Capture the cell that displays the provided text and extract its (x, y) central coordinate. 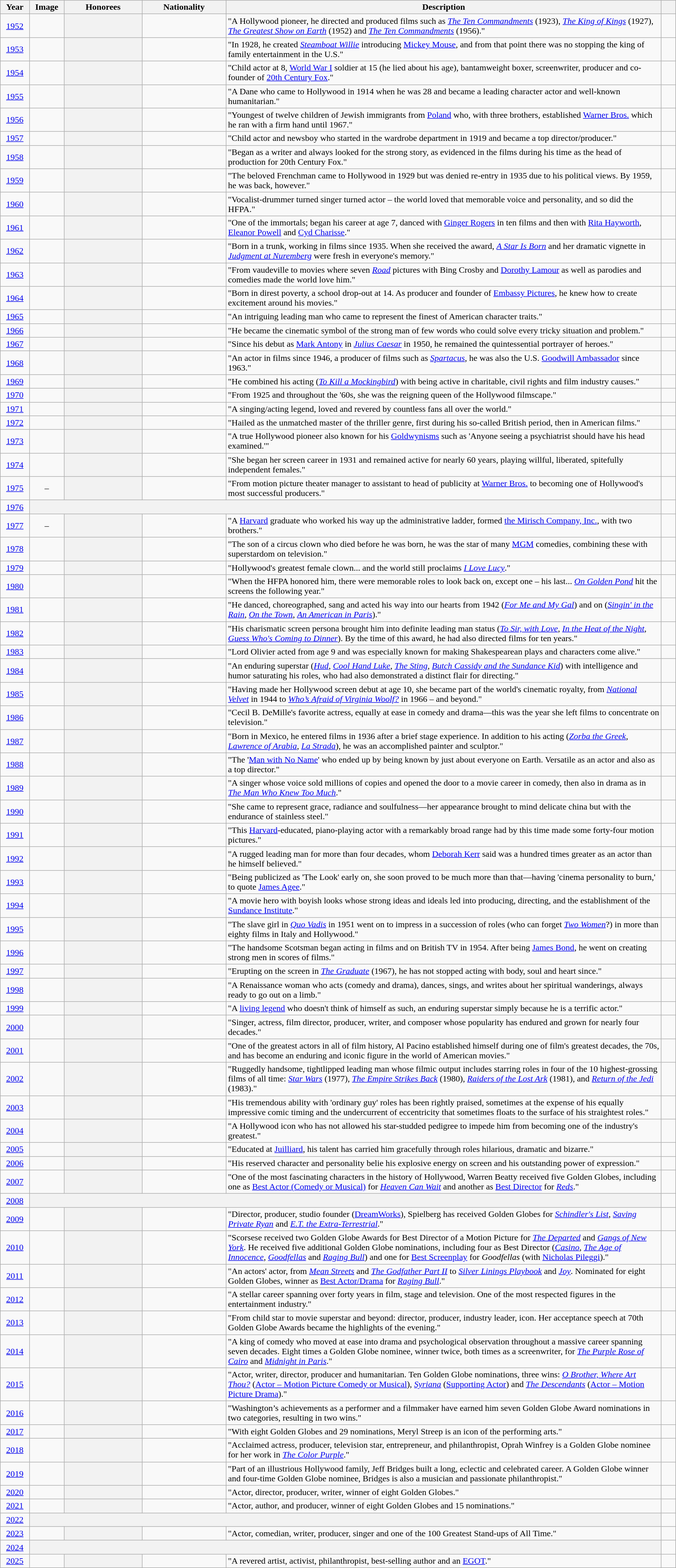
1994 (15, 905)
"A living legend who doesn't think of himself as such, an enduring superstar simply because he is a terrific actor." (443, 1008)
"A Harvard graduate who worked his way up the administrative ladder, formed the Mirisch Company, Inc., with two brothers." (443, 525)
1983 (15, 652)
1959 (15, 181)
"A Dane who came to Hollywood in 1914 when he was 28 and became a leading character actor and well-known humanitarian." (443, 96)
"Educated at Juilliard, his talent has carried him gracefully through roles hilarious, dramatic and bizarre." (443, 1149)
1981 (15, 610)
"This Harvard-educated, piano-playing actor with a remarkably broad range had by this time made some forty-four motion pictures." (443, 835)
2014 (15, 1351)
1974 (15, 465)
1955 (15, 96)
"From vaudeville to movies where seven Road pictures with Bing Crosby and Dorothy Lamour as well as parodies and comedies made the world love him." (443, 275)
"He became the cinematic symbol of the strong man of few words who could solve every tricky situation and problem." (443, 331)
"Singer, actress, film director, producer, writer, and composer whose popularity has endured and grown for nearly four decades." (443, 1027)
1977 (15, 525)
1971 (15, 409)
1973 (15, 441)
2006 (15, 1163)
"Actor, comedian, writer, producer, singer and one of the 100 Greatest Stand-ups of All Time." (443, 1533)
2018 (15, 1450)
1978 (15, 549)
1998 (15, 990)
"She began her screen career in 1931 and remained active for nearly 60 years, playing willful, liberated, spitefully independent females." (443, 465)
2021 (15, 1506)
"A stellar career spanning over forty years in film, stage and television. One of the most respected figures in the entertainment industry." (443, 1300)
1986 (15, 717)
"A revered artist, activist, philanthropist, best-selling author and an EGOT." (443, 1561)
Nationality (184, 7)
1969 (15, 381)
1958 (15, 157)
1957 (15, 138)
"A Hollywood icon who has not allowed his star-studded pedigree to impede him from becoming one of the industry's greatest." (443, 1131)
1989 (15, 788)
2002 (15, 1079)
"The son of a circus clown who died before he was born, he was the star of many MGM comedies, combining these with superstardom on television." (443, 549)
1965 (15, 317)
1972 (15, 423)
1984 (15, 670)
"A singer whose voice sold millions of copies and opened the door to a movie career in comedy, then also in drama as in The Man Who Knew Too Much." (443, 788)
2015 (15, 1385)
Description (443, 7)
1952 (15, 26)
2000 (15, 1027)
2009 (15, 1219)
2019 (15, 1474)
"Being publicized as 'The Look' early on, she soon proved to be much more than that—having 'cinema personality to burn,' to quote James Agee." (443, 882)
1968 (15, 363)
2022 (15, 1520)
"Child actor and newsboy who started in the wardrobe department in 1919 and became a top director/producer." (443, 138)
1988 (15, 764)
"A true Hollywood pioneer also known for his Goldwynisms such as 'Anyone seeing a psychiatrist should have his head examined.'" (443, 441)
"Born in direst poverty, a school drop-out at 14. As producer and founder of Embassy Pictures, he knew how to create excitement around his movies." (443, 298)
2020 (15, 1492)
1975 (15, 488)
"With eight Golden Globes and 29 nominations, Meryl Streep is an icon of the performing arts." (443, 1431)
1993 (15, 882)
2008 (15, 1200)
2016 (15, 1413)
"An actor in films since 1946, a producer of films such as Spartacus, he was also the U.S. Goodwill Ambassador since 1963." (443, 363)
"Actor, author, and producer, winner of eight Golden Globes and 15 nominations." (443, 1506)
2023 (15, 1533)
1960 (15, 204)
Image (47, 7)
1980 (15, 587)
1966 (15, 331)
1995 (15, 929)
"His reserved character and personality belie his explosive energy on screen and his outstanding power of expression." (443, 1163)
1970 (15, 395)
2025 (15, 1561)
2013 (15, 1323)
1979 (15, 567)
"The beloved Frenchman came to Hollywood in 1929 but was denied re-entry in 1935 due to his political views. By 1959, he was back, however." (443, 181)
1967 (15, 344)
1992 (15, 858)
1996 (15, 953)
"A rugged leading man for more than four decades, whom Deborah Kerr said was a hundred times greater as an actor than he himself believed." (443, 858)
2024 (15, 1547)
2007 (15, 1182)
1987 (15, 741)
"A singing/acting legend, loved and revered by countless fans all over the world." (443, 409)
2012 (15, 1300)
"A movie hero with boyish looks whose strong ideas and ideals led into producing, directing, and the establishment of the Sundance Institute." (443, 905)
1997 (15, 971)
2005 (15, 1149)
2011 (15, 1276)
2001 (15, 1050)
"Child actor at 8, World War I soldier at 15 (he lied about his age), bantamweight boxer, screenwriter, producer and co-founder of 20th Century Fox." (443, 73)
"Cecil B. DeMille's favorite actress, equally at ease in comedy and drama—this was the year she left films to concentrate on television." (443, 717)
"The handsome Scotsman began acting in films and on British TV in 1954. After being James Bond, he went on creating strong men in scores of films." (443, 953)
1999 (15, 1008)
1962 (15, 251)
1953 (15, 49)
1961 (15, 228)
1964 (15, 298)
"Vocalist-drummer turned singer turned actor – the world loved that memorable voice and personality, and so did the HFPA." (443, 204)
Year (15, 7)
"Actor, director, producer, writer, winner of eight Golden Globes." (443, 1492)
"From motion picture theater manager to assistant to head of publicity at Warner Bros. to becoming one of Hollywood's most successful producers." (443, 488)
"Hailed as the unmatched master of the thriller genre, first during his so-called British period, then in American films." (443, 423)
"He combined his acting (To Kill a Mockingbird) with being active in charitable, civil rights and film industry causes." (443, 381)
1982 (15, 634)
"Began as a writer and always looked for the strong story, as evidenced in the films during his time as the head of production for 20th Century Fox." (443, 157)
"Hollywood's greatest female clown... and the world still proclaims I Love Lucy." (443, 567)
2010 (15, 1247)
2017 (15, 1431)
2003 (15, 1107)
"From 1925 and throughout the '60s, she was the reigning queen of the Hollywood filmscape." (443, 395)
1954 (15, 73)
1990 (15, 811)
1956 (15, 120)
2004 (15, 1131)
"An intriguing leading man who came to represent the finest of American character traits." (443, 317)
"A Renaissance woman who acts (comedy and drama), dances, sings, and writes about her spiritual wanderings, always ready to go out on a limb." (443, 990)
"Since his debut as Mark Antony in Julius Caesar in 1950, he remained the quintessential portrayer of heroes." (443, 344)
"When the HFPA honored him, there were memorable roles to look back on, except one – his last... On Golden Pond hit the screens the following year." (443, 587)
1963 (15, 275)
1991 (15, 835)
"Lord Olivier acted from age 9 and was especially known for making Shakespearean plays and characters come alive." (443, 652)
"Erupting on the screen in The Graduate (1967), he has not stopped acting with body, soul and heart since." (443, 971)
"The 'Man with No Name' who ended up by being known by just about everyone on Earth. Versatile as an actor and also as a top director." (443, 764)
"She came to represent grace, radiance and soulfulness—her appearance brought to mind delicate china but with the endurance of stainless steel." (443, 811)
Honorees (103, 7)
1976 (15, 507)
1985 (15, 694)
